For the text-containing cell, return its midpoint in (x, y) coordinate format. 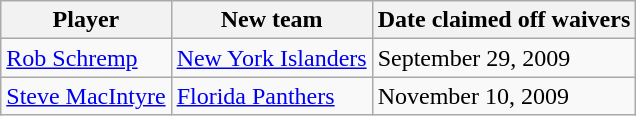
November 10, 2009 (504, 96)
September 29, 2009 (504, 58)
Steve MacIntyre (86, 96)
New York Islanders (272, 58)
New team (272, 20)
Player (86, 20)
Date claimed off waivers (504, 20)
Florida Panthers (272, 96)
Rob Schremp (86, 58)
